Locate the cell with the specified text and output its (X, Y) center coordinate. 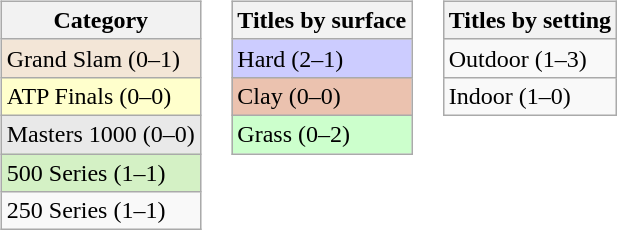
Indoor (1–0) (530, 96)
Grand Slam (0–1) (100, 58)
Titles by surface (322, 20)
Outdoor (1–3) (530, 58)
Grass (0–2) (322, 134)
Titles by setting (530, 20)
250 Series (1–1) (100, 211)
Masters 1000 (0–0) (100, 134)
Hard (2–1) (322, 58)
500 Series (1–1) (100, 173)
ATP Finals (0–0) (100, 96)
Clay (0–0) (322, 96)
Category (100, 20)
